From the cell containing the given text, extract its center point as [x, y] coordinate. 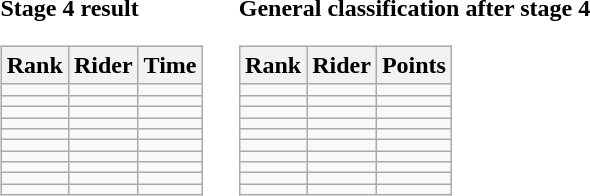
Time [170, 65]
Points [414, 65]
